Pinpoint the cell where the given text exists, returning its [X, Y] midpoint coordinate. 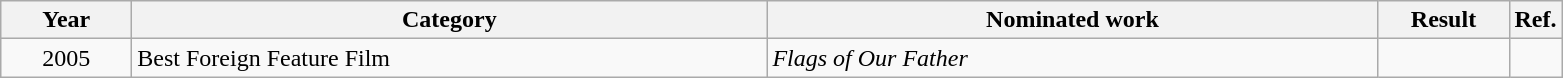
Year [66, 20]
Flags of Our Father [1072, 58]
2005 [66, 58]
Ref. [1536, 20]
Result [1444, 20]
Best Foreign Feature Film [450, 58]
Category [450, 20]
Nominated work [1072, 20]
